Identify which cell holds the provided text, then report its [X, Y] central coordinate. 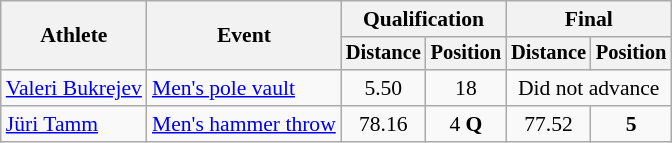
Qualification [424, 19]
77.52 [548, 124]
Men's pole vault [244, 88]
5 [631, 124]
Did not advance [588, 88]
18 [466, 88]
4 Q [466, 124]
78.16 [384, 124]
Athlete [74, 36]
5.50 [384, 88]
Jüri Tamm [74, 124]
Men's hammer throw [244, 124]
Event [244, 36]
Final [588, 19]
Valeri Bukrejev [74, 88]
